Output the [X, Y] coordinate of the center of the cell containing the given text.  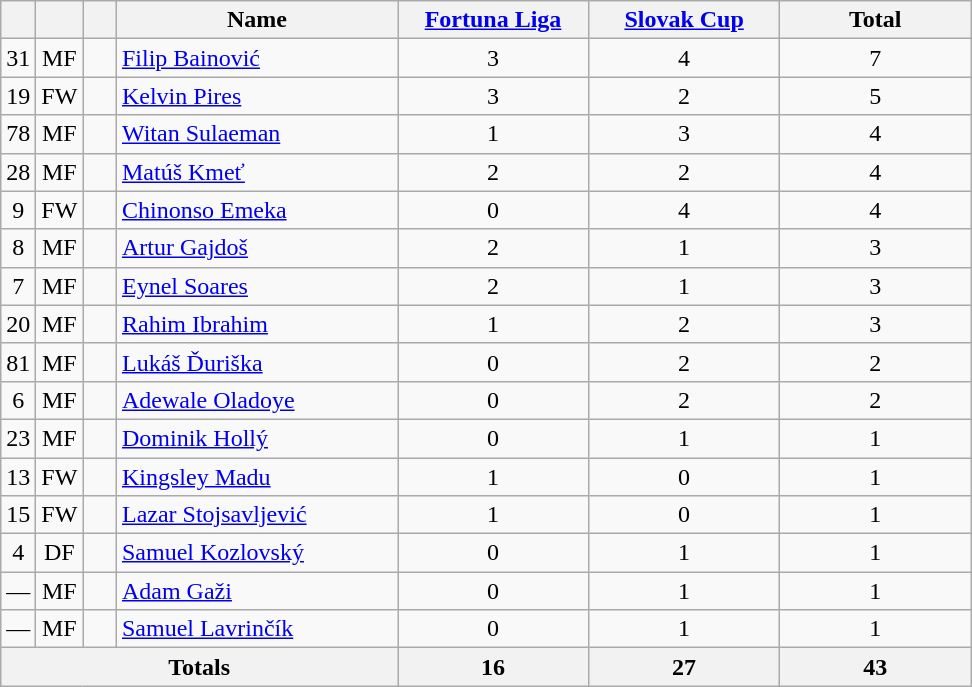
Totals [200, 667]
Dominik Hollý [256, 438]
19 [18, 96]
Filip Bainović [256, 58]
23 [18, 438]
81 [18, 362]
6 [18, 400]
Lazar Stojsavljević [256, 515]
16 [494, 667]
Witan Sulaeman [256, 134]
31 [18, 58]
20 [18, 324]
Matúš Kmeť [256, 172]
28 [18, 172]
Total [876, 20]
27 [684, 667]
Artur Gajdoš [256, 248]
15 [18, 515]
13 [18, 477]
Rahim Ibrahim [256, 324]
Kingsley Madu [256, 477]
DF [60, 553]
43 [876, 667]
9 [18, 210]
Adam Gaži [256, 591]
Eynel Soares [256, 286]
Lukáš Ďuriška [256, 362]
Samuel Kozlovský [256, 553]
Adewale Oladoye [256, 400]
Name [256, 20]
Fortuna Liga [494, 20]
8 [18, 248]
Samuel Lavrinčík [256, 629]
5 [876, 96]
Chinonso Emeka [256, 210]
78 [18, 134]
Kelvin Pires [256, 96]
Slovak Cup [684, 20]
